Search for the cell housing the specified text and yield its [x, y] center coordinate. 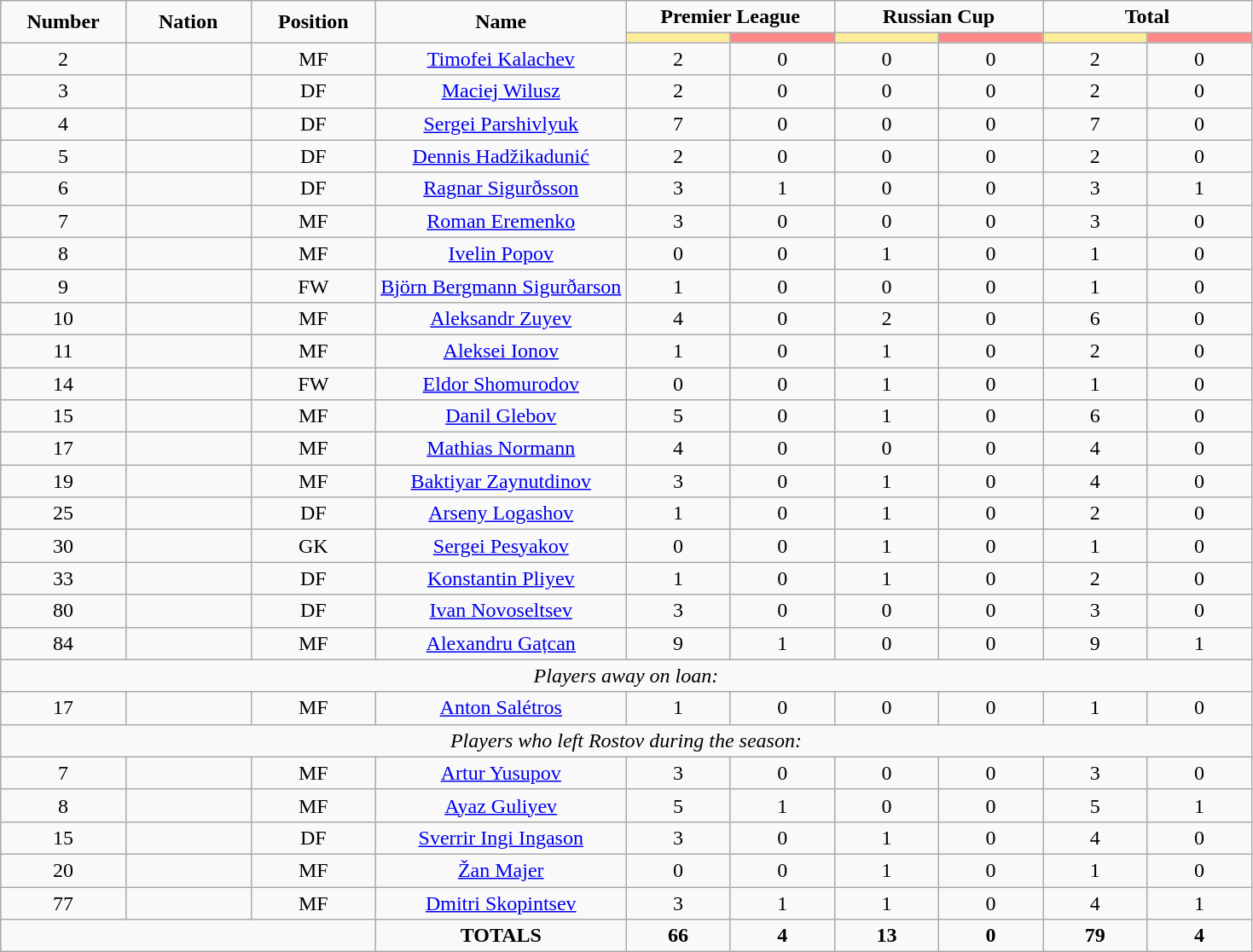
25 [63, 514]
Konstantin Pliyev [502, 578]
TOTALS [502, 936]
Number [63, 22]
14 [63, 383]
Aleksandr Zuyev [502, 318]
20 [63, 870]
13 [886, 936]
19 [63, 481]
Ivelin Popov [502, 253]
84 [63, 643]
Sverrir Ingi Ingason [502, 838]
Danil Glebov [502, 416]
10 [63, 318]
Arseny Logashov [502, 514]
80 [63, 611]
Roman Eremenko [502, 221]
Players away on loan: [626, 676]
Aleksei Ionov [502, 351]
Artur Yusupov [502, 773]
Baktiyar Zaynutdinov [502, 481]
Russian Cup [938, 17]
30 [63, 546]
Mathias Normann [502, 449]
Players who left Rostov during the season: [626, 740]
Total [1147, 17]
Žan Majer [502, 870]
Premier League [730, 17]
Björn Bergmann Sigurðarson [502, 286]
Ivan Novoseltsev [502, 611]
77 [63, 903]
Position [314, 22]
Alexandru Gațcan [502, 643]
Nation [188, 22]
Timofei Kalachev [502, 59]
79 [1095, 936]
Name [502, 22]
Maciej Wilusz [502, 91]
Dennis Hadžikadunić [502, 156]
Ayaz Guliyev [502, 805]
Sergei Pesyakov [502, 546]
Eldor Shomurodov [502, 383]
33 [63, 578]
11 [63, 351]
Dmitri Skopintsev [502, 903]
66 [678, 936]
GK [314, 546]
Sergei Parshivlyuk [502, 124]
Anton Salétros [502, 708]
Ragnar Sigurðsson [502, 189]
